Pinpoint the cell where the given text exists, returning its (X, Y) midpoint coordinate. 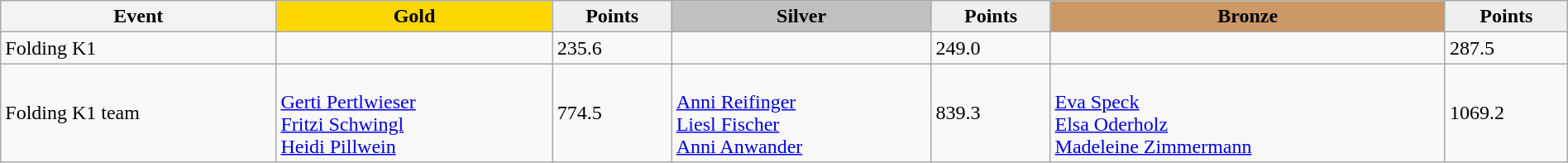
Eva SpeckElsa OderholzMadeleine Zimmermann (1247, 113)
Silver (801, 17)
Bronze (1247, 17)
839.3 (991, 113)
Event (139, 17)
287.5 (1506, 48)
Folding K1 (139, 48)
774.5 (612, 113)
Anni ReifingerLiesl FischerAnni Anwander (801, 113)
235.6 (612, 48)
Gold (414, 17)
1069.2 (1506, 113)
249.0 (991, 48)
Gerti PertlwieserFritzi SchwinglHeidi Pillwein (414, 113)
Folding K1 team (139, 113)
